Find where the given text appears and provide that cell's center as [X, Y] coordinate. 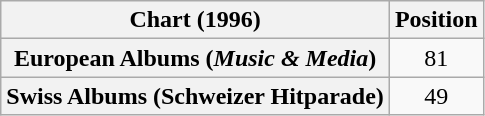
81 [436, 58]
49 [436, 96]
Position [436, 20]
European Albums (Music & Media) [196, 58]
Swiss Albums (Schweizer Hitparade) [196, 96]
Chart (1996) [196, 20]
